Find where the given text appears and provide that cell's center as (X, Y) coordinate. 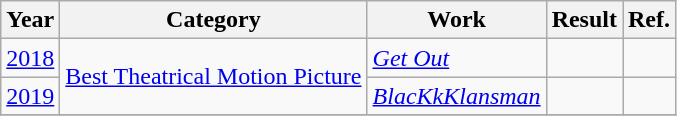
2018 (30, 58)
Category (214, 20)
BlacKkKlansman (456, 96)
Best Theatrical Motion Picture (214, 77)
Result (584, 20)
Get Out (456, 58)
Ref. (648, 20)
Year (30, 20)
Work (456, 20)
2019 (30, 96)
